Output the (x, y) coordinate of the center of the cell containing the given text.  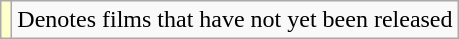
Denotes films that have not yet been released (235, 20)
